Pinpoint the cell where the given text exists, returning its [X, Y] midpoint coordinate. 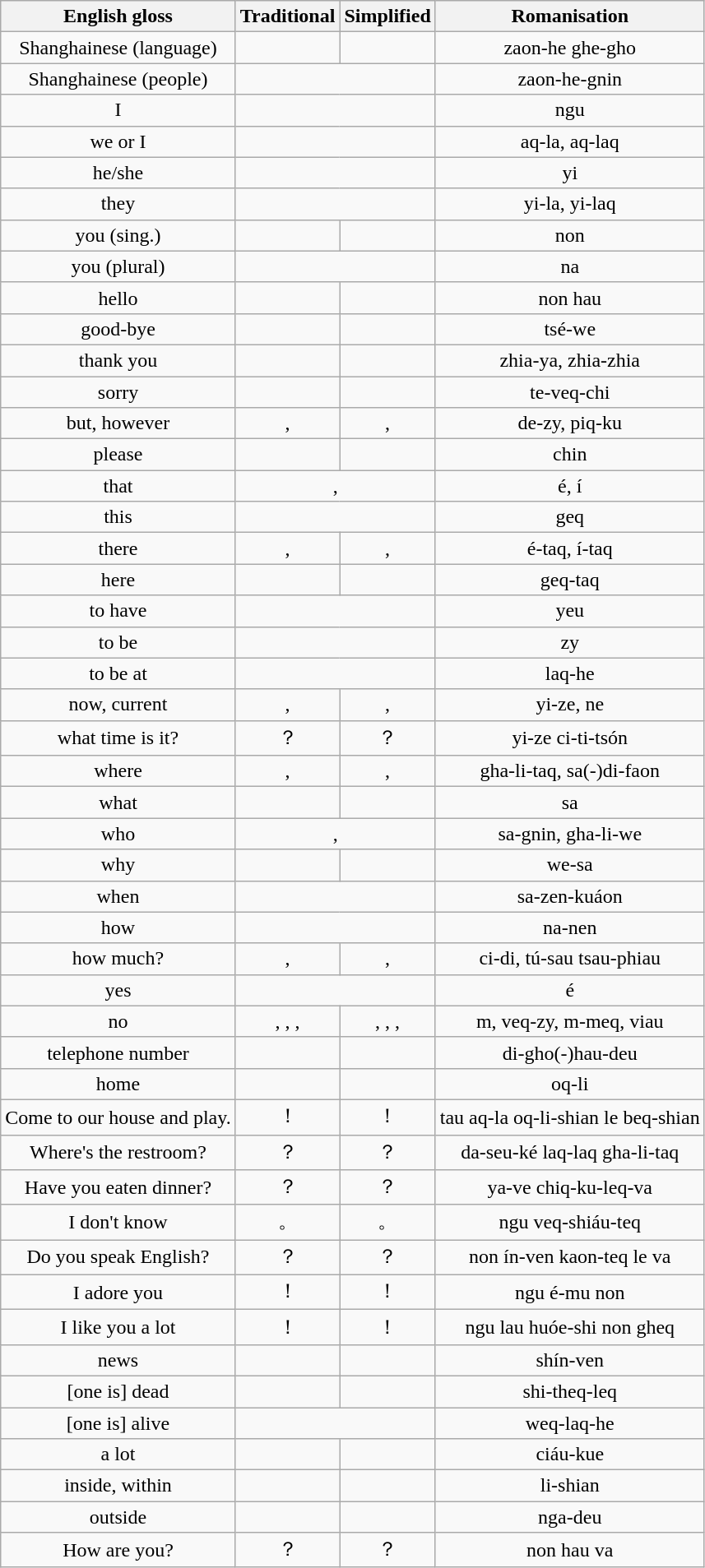
ngu veq-shiáu-teq [569, 1222]
he/she [118, 173]
to be [118, 642]
a lot [118, 1455]
telephone number [118, 1052]
non hau va [569, 1551]
m, veq-zy, m-meq, viau [569, 1021]
non ín-ven kaon-teq le va [569, 1258]
é-taq, í-taq [569, 548]
there [118, 548]
zaon-he-gnin [569, 79]
Do you speak English? [118, 1258]
thank you [118, 360]
who [118, 834]
laq-he [569, 673]
é, í [569, 486]
how much? [118, 959]
yi [569, 173]
Simplified [387, 16]
sa-zen-kuáon [569, 896]
non [569, 235]
what time is it? [118, 738]
tsé-we [569, 329]
tau aq-la oq-li-shian le beq-shian [569, 1117]
weq-laq-he [569, 1423]
é [569, 990]
when [118, 896]
na-nen [569, 927]
zy [569, 642]
Where's the restroom? [118, 1153]
shi-theq-leq [569, 1391]
please [118, 455]
shín-ven [569, 1360]
sorry [118, 392]
news [118, 1360]
no [118, 1021]
na [569, 266]
where [118, 771]
yi-ze, ne [569, 705]
I like you a lot [118, 1327]
what [118, 803]
zaon-he ghe-gho [569, 48]
da-seu-ké laq-laq gha-li-taq [569, 1153]
outside [118, 1517]
nga-deu [569, 1517]
Romanisation [569, 16]
good-bye [118, 329]
they [118, 204]
ngu é-mu non [569, 1293]
ciáu-kue [569, 1455]
sa-gnin, gha-li-we [569, 834]
sa [569, 803]
I [118, 110]
oq-li [569, 1084]
yeu [569, 611]
I don't know [118, 1222]
ngu lau huóe-shi non gheq [569, 1327]
yi-ze ci-ti-tsón [569, 738]
inside, within [118, 1486]
that [118, 486]
we or I [118, 141]
why [118, 865]
yi-la, yi-laq [569, 204]
to be at [118, 673]
li-shian [569, 1486]
hello [118, 298]
gha-li-taq, sa(-)di-faon [569, 771]
here [118, 580]
[one is] alive [118, 1423]
non hau [569, 298]
this [118, 517]
to have [118, 611]
di-gho(-)hau-deu [569, 1052]
Traditional [288, 16]
geq [569, 517]
geq-taq [569, 580]
now, current [118, 705]
ya-ve chiq-ku-leq-va [569, 1187]
English gloss [118, 16]
you (sing.) [118, 235]
I adore you [118, 1293]
ngu [569, 110]
[one is] dead [118, 1391]
we-sa [569, 865]
how [118, 927]
Have you eaten dinner? [118, 1187]
Come to our house and play. [118, 1117]
aq-la, aq-laq [569, 141]
yes [118, 990]
de-zy, piq-ku [569, 423]
you (plural) [118, 266]
How are you? [118, 1551]
Shanghainese (language) [118, 48]
home [118, 1084]
Shanghainese (people) [118, 79]
but, however [118, 423]
chin [569, 455]
te-veq-chi [569, 392]
ci-di, tú-sau tsau-phiau [569, 959]
zhia-ya, zhia-zhia [569, 360]
